Find where the given text appears and provide that cell's center as (x, y) coordinate. 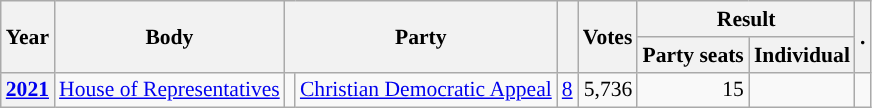
Result (746, 19)
Party (421, 36)
8 (568, 90)
House of Representatives (170, 90)
5,736 (608, 90)
. (863, 36)
Year (28, 36)
15 (692, 90)
Christian Democratic Appeal (426, 90)
Party seats (692, 55)
Votes (608, 36)
Body (170, 36)
Individual (802, 55)
2021 (28, 90)
